Identify which cell holds the provided text, then report its (X, Y) central coordinate. 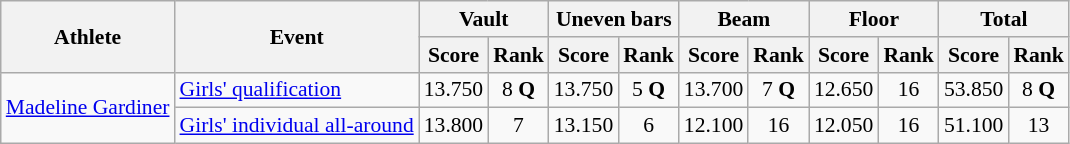
13.800 (454, 126)
51.100 (974, 126)
7 Q (778, 90)
Beam (744, 19)
13.700 (714, 90)
Floor (874, 19)
Uneven bars (614, 19)
Girls' individual all-around (297, 126)
Madeline Gardiner (88, 108)
Vault (484, 19)
7 (518, 126)
Event (297, 36)
Girls' qualification (297, 90)
5 Q (648, 90)
Athlete (88, 36)
12.100 (714, 126)
13.150 (584, 126)
Total (1004, 19)
53.850 (974, 90)
12.050 (844, 126)
13 (1038, 126)
12.650 (844, 90)
6 (648, 126)
